For the text-containing cell, return its midpoint in (x, y) coordinate format. 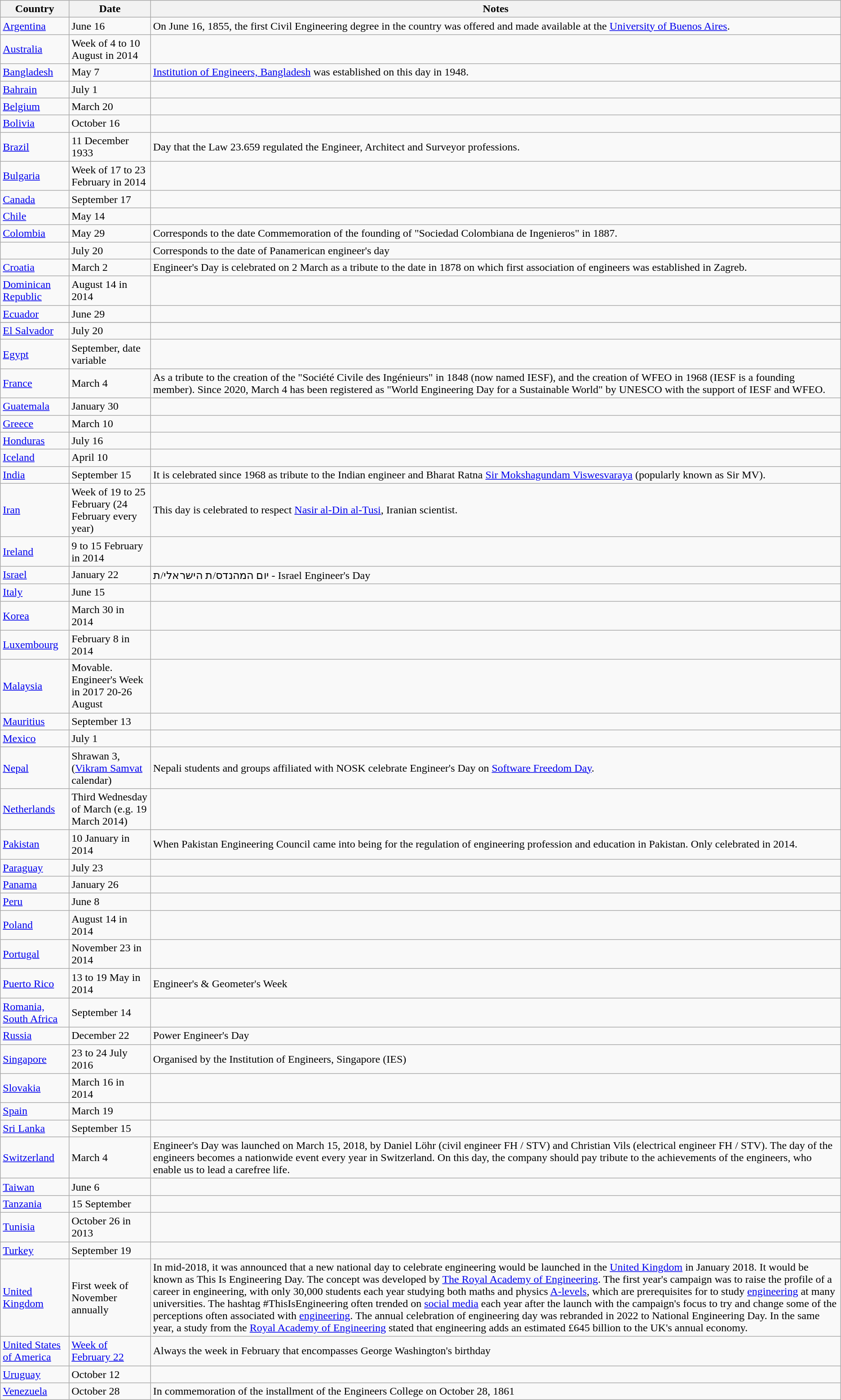
On June 16, 1855, the first Civil Engineering degree in the country was offered and made available at the University of Buenos Aires. (496, 26)
Nepal (35, 768)
Corresponds to the date Commemoration of the founding of "Sociedad Colombiana de Ingenieros" in 1887. (496, 233)
Slovakia (35, 1088)
United States of America (35, 1351)
Paraguay (35, 867)
Portugal (35, 954)
United Kingdom (35, 1298)
Peru (35, 902)
Week of February 22 (110, 1351)
March 30 in 2014 (110, 615)
May 7 (110, 72)
October 16 (110, 124)
May 29 (110, 233)
Ecuador (35, 314)
January 26 (110, 885)
Brazil (35, 146)
September, date variable (110, 354)
This day is celebrated to respect Nasir al-Din al-Tusi, Iranian scientist. (496, 510)
Week of 17 to 23 February in 2014 (110, 176)
Sri Lanka (35, 1128)
July 23 (110, 867)
May 14 (110, 216)
June 8 (110, 902)
Bulgaria (35, 176)
Country (35, 9)
March 20 (110, 106)
June 6 (110, 1187)
Dominican Republic (35, 291)
Spain (35, 1111)
Luxembourg (35, 645)
September 14 (110, 1012)
Engineer's & Geometer's Week (496, 984)
Venezuela (35, 1391)
In commemoration of the installment of the Engineers College on October 28, 1861 (496, 1391)
Organised by the Institution of Engineers, Singapore (IES) (496, 1059)
Iran (35, 510)
Ireland (35, 552)
Bahrain (35, 89)
March 2 (110, 268)
Malaysia (35, 686)
It is celebrated since 1968 as tribute to the Indian engineer and Bharat Ratna Sir Mokshagundam Viswesvaraya (popularly known as Sir MV). (496, 475)
October 28 (110, 1391)
January 22 (110, 575)
Egypt (35, 354)
Honduras (35, 441)
Uruguay (35, 1374)
Russia (35, 1036)
Shrawan 3, (Vikram Samvat calendar) (110, 768)
10 January in 2014 (110, 844)
23 to 24 July 2016 (110, 1059)
Singapore (35, 1059)
יום המהנדס/ת הישראלי/ת - Israel Engineer's Day (496, 575)
Guatemala (35, 406)
15 September (110, 1204)
Israel (35, 575)
April 10 (110, 458)
December 22 (110, 1036)
October 12 (110, 1374)
Third Wednesday of March (e.g. 19 March 2014) (110, 809)
When Pakistan Engineering Council came into being for the regulation of engineering profession and education in Pakistan. Only celebrated in 2014. (496, 844)
Korea (35, 615)
Movable. Engineer's Week in 2017 20-26 August (110, 686)
Institution of Engineers, Bangladesh was established on this day in 1948. (496, 72)
June 16 (110, 26)
Date (110, 9)
Argentina (35, 26)
November 23 in 2014 (110, 954)
Bangladesh (35, 72)
June 15 (110, 592)
Switzerland (35, 1157)
Turkey (35, 1250)
El Salvador (35, 331)
Croatia (35, 268)
Always the week in February that encompasses George Washington's birthday (496, 1351)
Chile (35, 216)
Corresponds to the date of Panamerican engineer's day (496, 250)
January 30 (110, 406)
Notes (496, 9)
Canada (35, 199)
Belgium (35, 106)
13 to 19 May in 2014 (110, 984)
Taiwan (35, 1187)
France (35, 384)
Australia (35, 49)
First week of November annually (110, 1298)
9 to 15 February in 2014 (110, 552)
Puerto Rico (35, 984)
Nepali students and groups affiliated with NOSK celebrate Engineer's Day on Software Freedom Day. (496, 768)
September 19 (110, 1250)
Bolivia (35, 124)
Pakistan (35, 844)
July 16 (110, 441)
Week of 19 to 25 February (24 February every year) (110, 510)
Italy (35, 592)
Greece (35, 424)
October 26 in 2013 (110, 1227)
Mexico (35, 738)
Day that the Law 23.659 regulated the Engineer, Architect and Surveyor professions. (496, 146)
Colombia (35, 233)
Mauritius (35, 721)
March 10 (110, 424)
Week of 4 to 10 August in 2014 (110, 49)
Romania, South Africa (35, 1012)
June 29 (110, 314)
Poland (35, 925)
11 December 1933 (110, 146)
Tunisia (35, 1227)
Netherlands (35, 809)
India (35, 475)
Panama (35, 885)
Tanzania (35, 1204)
September 13 (110, 721)
March 19 (110, 1111)
September 17 (110, 199)
February 8 in 2014 (110, 645)
Engineer's Day is celebrated on 2 March as a tribute to the date in 1878 on which first association of engineers was established in Zagreb. (496, 268)
Iceland (35, 458)
Power Engineer's Day (496, 1036)
March 16 in 2014 (110, 1088)
